Determine the (X, Y) coordinate at the center of the cell enclosing the given text.  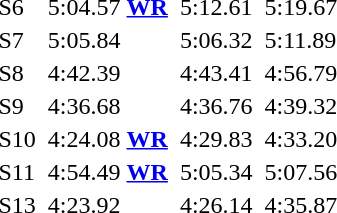
4:42.39 (108, 73)
4:29.83 (216, 139)
4:24.08 WR (108, 139)
4:54.49 WR (108, 172)
5:05.84 (108, 40)
5:06.32 (216, 40)
4:36.68 (108, 106)
4:36.76 (216, 106)
5:05.34 (216, 172)
4:43.41 (216, 73)
